Provide the (x, y) coordinate of the cell's center where the given text is located.  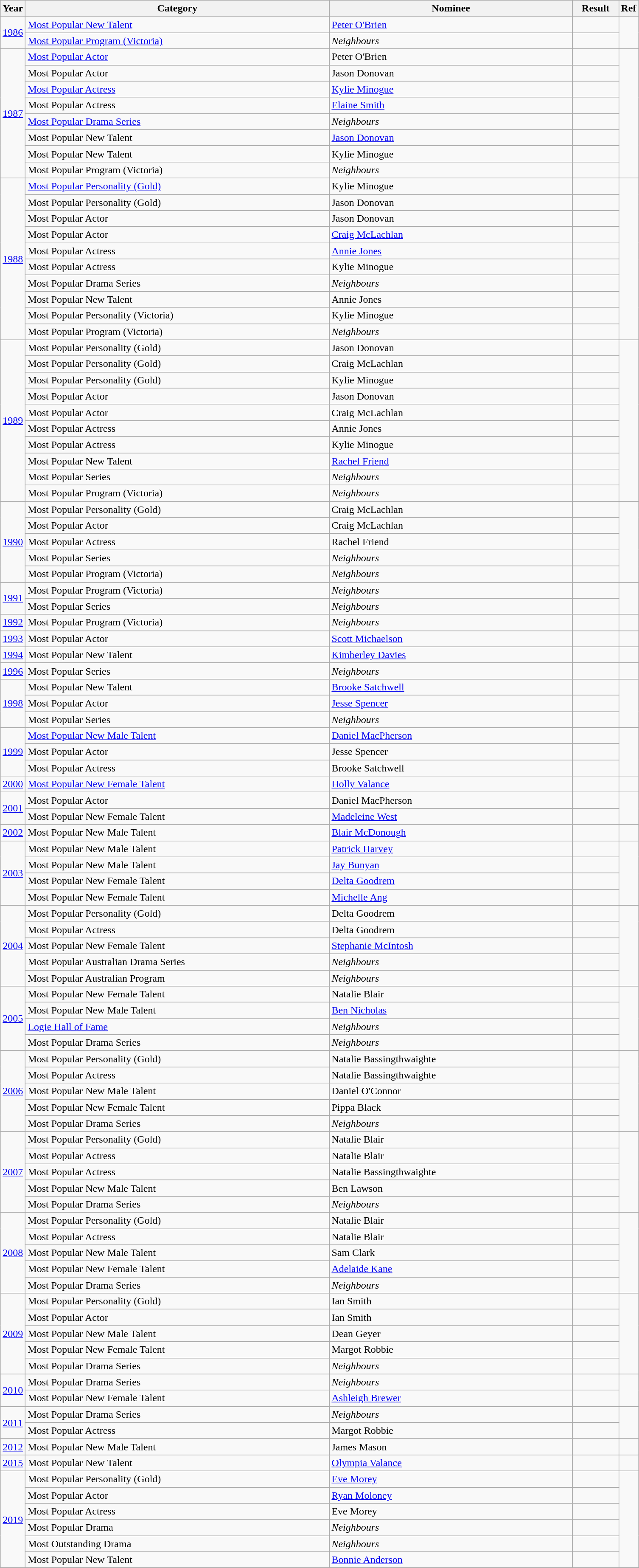
1990 (13, 542)
1988 (13, 259)
2005 (13, 1019)
Ben Lawson (451, 1188)
Ben Nicholas (451, 1011)
2001 (13, 808)
1991 (13, 598)
1986 (13, 33)
Stephanie McIntosh (451, 946)
2007 (13, 1172)
James Mason (451, 1447)
Most Popular Australian Drama Series (177, 962)
2009 (13, 1334)
Madeleine West (451, 816)
Holly Valance (451, 784)
Nominee (451, 8)
Olympia Valance (451, 1463)
Most Outstanding Drama (177, 1544)
Kimberley Davies (451, 655)
2006 (13, 1091)
Pippa Black (451, 1107)
Logie Hall of Fame (177, 1027)
Dean Geyer (451, 1334)
2019 (13, 1519)
Jay Bunyan (451, 865)
Michelle Ang (451, 897)
2015 (13, 1463)
2012 (13, 1447)
Ryan Moloney (451, 1495)
Blair McDonough (451, 833)
Most Popular Personality (Victoria) (177, 315)
Most Popular Australian Program (177, 978)
2010 (13, 1390)
2011 (13, 1422)
2000 (13, 784)
Sam Clark (451, 1253)
1996 (13, 671)
2004 (13, 946)
Result (596, 8)
1999 (13, 752)
2002 (13, 833)
Most Popular Drama (177, 1528)
1998 (13, 703)
Ref (629, 8)
1993 (13, 639)
2003 (13, 873)
Elaine Smith (451, 105)
Category (177, 8)
Bonnie Anderson (451, 1560)
1989 (13, 420)
Patrick Harvey (451, 849)
Daniel O'Connor (451, 1091)
1992 (13, 622)
Ashleigh Brewer (451, 1398)
Scott Michaelson (451, 639)
Year (13, 8)
Adelaide Kane (451, 1269)
1987 (13, 113)
1994 (13, 655)
2008 (13, 1253)
